Extract the (x, y) coordinate from the center of the cell holding the provided text.  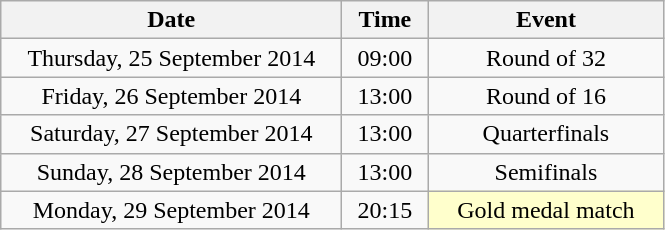
Round of 32 (546, 58)
Gold medal match (546, 210)
Sunday, 28 September 2014 (172, 172)
Semifinals (546, 172)
Friday, 26 September 2014 (172, 96)
Monday, 29 September 2014 (172, 210)
Saturday, 27 September 2014 (172, 134)
20:15 (385, 210)
Thursday, 25 September 2014 (172, 58)
Round of 16 (546, 96)
09:00 (385, 58)
Time (385, 20)
Quarterfinals (546, 134)
Date (172, 20)
Event (546, 20)
